Provide the [x, y] coordinate of the cell's center where the given text is located.  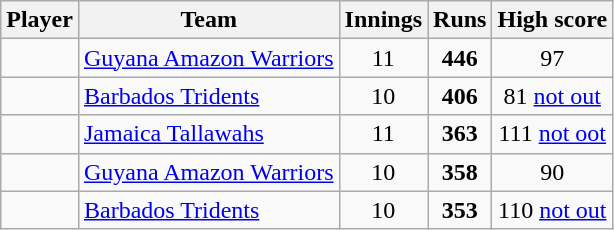
Innings [383, 20]
Runs [460, 20]
406 [460, 96]
353 [460, 210]
111 not oot [552, 134]
446 [460, 58]
97 [552, 58]
Player [40, 20]
Team [208, 20]
110 not out [552, 210]
358 [460, 172]
High score [552, 20]
363 [460, 134]
81 not out [552, 96]
90 [552, 172]
Jamaica Tallawahs [208, 134]
